Identify which cell holds the provided text, then report its [x, y] central coordinate. 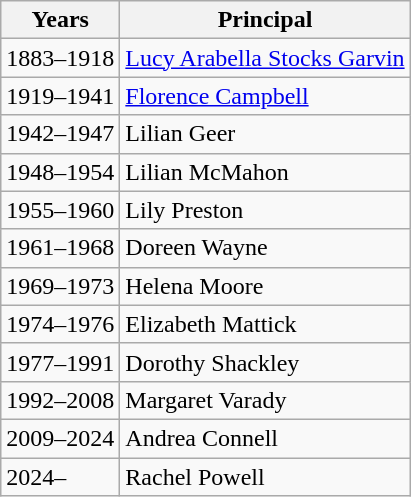
1992–2008 [60, 400]
Andrea Connell [265, 438]
1955–1960 [60, 210]
1942–1947 [60, 134]
Lily Preston [265, 210]
Rachel Powell [265, 477]
Lucy Arabella Stocks Garvin [265, 58]
Lilian McMahon [265, 172]
1948–1954 [60, 172]
2009–2024 [60, 438]
Elizabeth Mattick [265, 324]
1969–1973 [60, 286]
Margaret Varady [265, 400]
Florence Campbell [265, 96]
1883–1918 [60, 58]
Lilian Geer [265, 134]
Principal [265, 20]
1977–1991 [60, 362]
1974–1976 [60, 324]
1961–1968 [60, 248]
Doreen Wayne [265, 248]
Years [60, 20]
Helena Moore [265, 286]
Dorothy Shackley [265, 362]
1919–1941 [60, 96]
2024– [60, 477]
